Pinpoint the cell where the given text exists, returning its [x, y] midpoint coordinate. 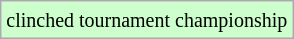
clinched tournament championship [147, 20]
